Find where the given text appears and provide that cell's center as (x, y) coordinate. 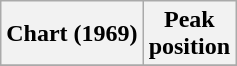
Chart (1969) (72, 34)
Peakposition (189, 34)
